For the text-containing cell, return its midpoint in [x, y] coordinate format. 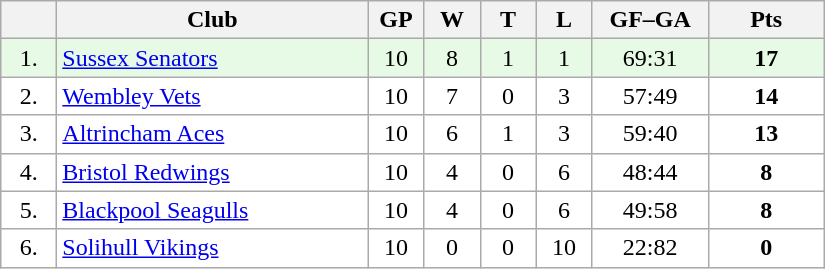
22:82 [650, 248]
4. [29, 172]
57:49 [650, 96]
6. [29, 248]
59:40 [650, 134]
49:58 [650, 210]
Blackpool Seagulls [212, 210]
W [452, 20]
GP [396, 20]
Altrincham Aces [212, 134]
Bristol Redwings [212, 172]
L [564, 20]
69:31 [650, 58]
Solihull Vikings [212, 248]
48:44 [650, 172]
14 [766, 96]
GF–GA [650, 20]
Club [212, 20]
3. [29, 134]
7 [452, 96]
17 [766, 58]
Wembley Vets [212, 96]
Sussex Senators [212, 58]
T [508, 20]
2. [29, 96]
5. [29, 210]
13 [766, 134]
1. [29, 58]
Pts [766, 20]
